Identify which cell holds the provided text, then report its (X, Y) central coordinate. 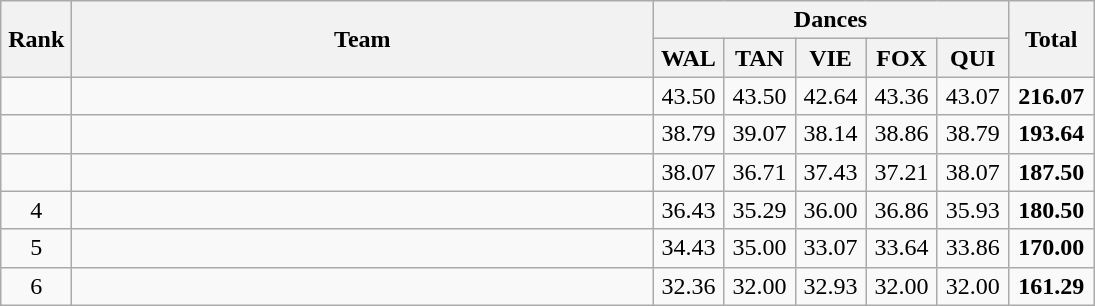
193.64 (1051, 134)
TAN (760, 58)
180.50 (1051, 210)
42.64 (830, 96)
35.00 (760, 248)
5 (36, 248)
43.36 (902, 96)
VIE (830, 58)
35.29 (760, 210)
161.29 (1051, 286)
33.64 (902, 248)
37.21 (902, 172)
216.07 (1051, 96)
32.36 (688, 286)
33.07 (830, 248)
36.71 (760, 172)
Rank (36, 39)
170.00 (1051, 248)
6 (36, 286)
33.86 (972, 248)
Total (1051, 39)
FOX (902, 58)
35.93 (972, 210)
38.86 (902, 134)
43.07 (972, 96)
4 (36, 210)
38.14 (830, 134)
34.43 (688, 248)
36.86 (902, 210)
WAL (688, 58)
37.43 (830, 172)
Team (362, 39)
36.43 (688, 210)
187.50 (1051, 172)
Dances (830, 20)
32.93 (830, 286)
36.00 (830, 210)
39.07 (760, 134)
QUI (972, 58)
